Identify which cell holds the provided text, then report its [x, y] central coordinate. 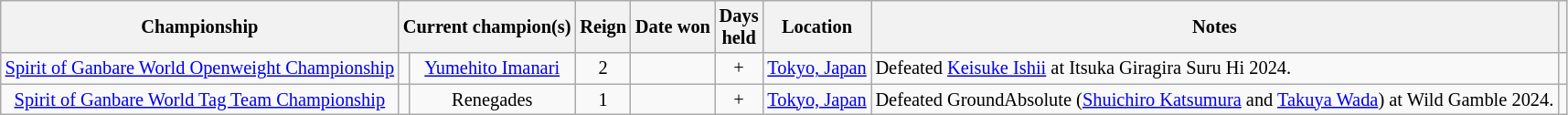
Current champion(s) [486, 26]
Spirit of Ganbare World Tag Team Championship [199, 99]
Date won [673, 26]
2 [603, 68]
Notes [1215, 26]
Reign [603, 26]
Daysheld [739, 26]
Spirit of Ganbare World Openweight Championship [199, 68]
Championship [199, 26]
Defeated GroundAbsolute (Shuichiro Katsumura and Takuya Wada) at Wild Gamble 2024. [1215, 99]
Location [816, 26]
Defeated Keisuke Ishii at Itsuka Giragira Suru Hi 2024. [1215, 68]
1 [603, 99]
Renegades [492, 99]
Yumehito Imanari [492, 68]
